Search for the cell housing the specified text and yield its (x, y) center coordinate. 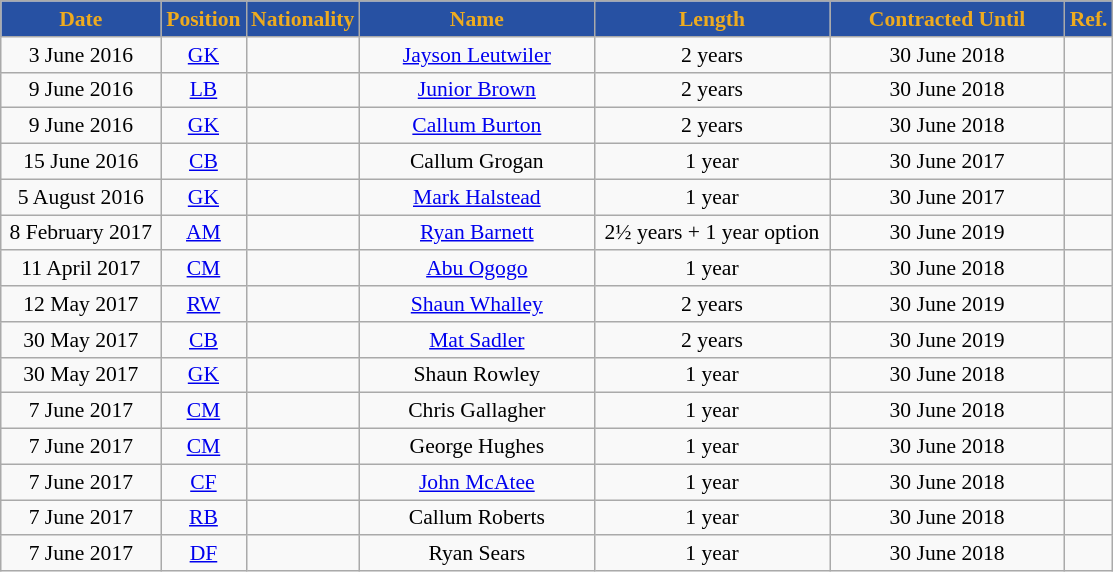
Shaun Rowley (476, 375)
Mark Halstead (476, 197)
Ryan Barnett (476, 233)
Ryan Sears (476, 554)
3 June 2016 (81, 55)
Contracted Until (948, 19)
Mat Sadler (476, 340)
15 June 2016 (81, 162)
LB (204, 90)
CF (204, 482)
Callum Burton (476, 126)
5 August 2016 (81, 197)
Junior Brown (476, 90)
Length (712, 19)
8 February 2017 (81, 233)
Callum Grogan (476, 162)
John McAtee (476, 482)
Chris Gallagher (476, 411)
Position (204, 19)
Ref. (1089, 19)
Callum Roberts (476, 518)
11 April 2017 (81, 269)
Nationality (302, 19)
AM (204, 233)
12 May 2017 (81, 304)
Name (476, 19)
2½ years + 1 year option (712, 233)
Abu Ogogo (476, 269)
DF (204, 554)
Jayson Leutwiler (476, 55)
RB (204, 518)
George Hughes (476, 447)
Date (81, 19)
RW (204, 304)
Shaun Whalley (476, 304)
